Detect which cell encompasses the target text, then output its [X, Y] center coordinate. 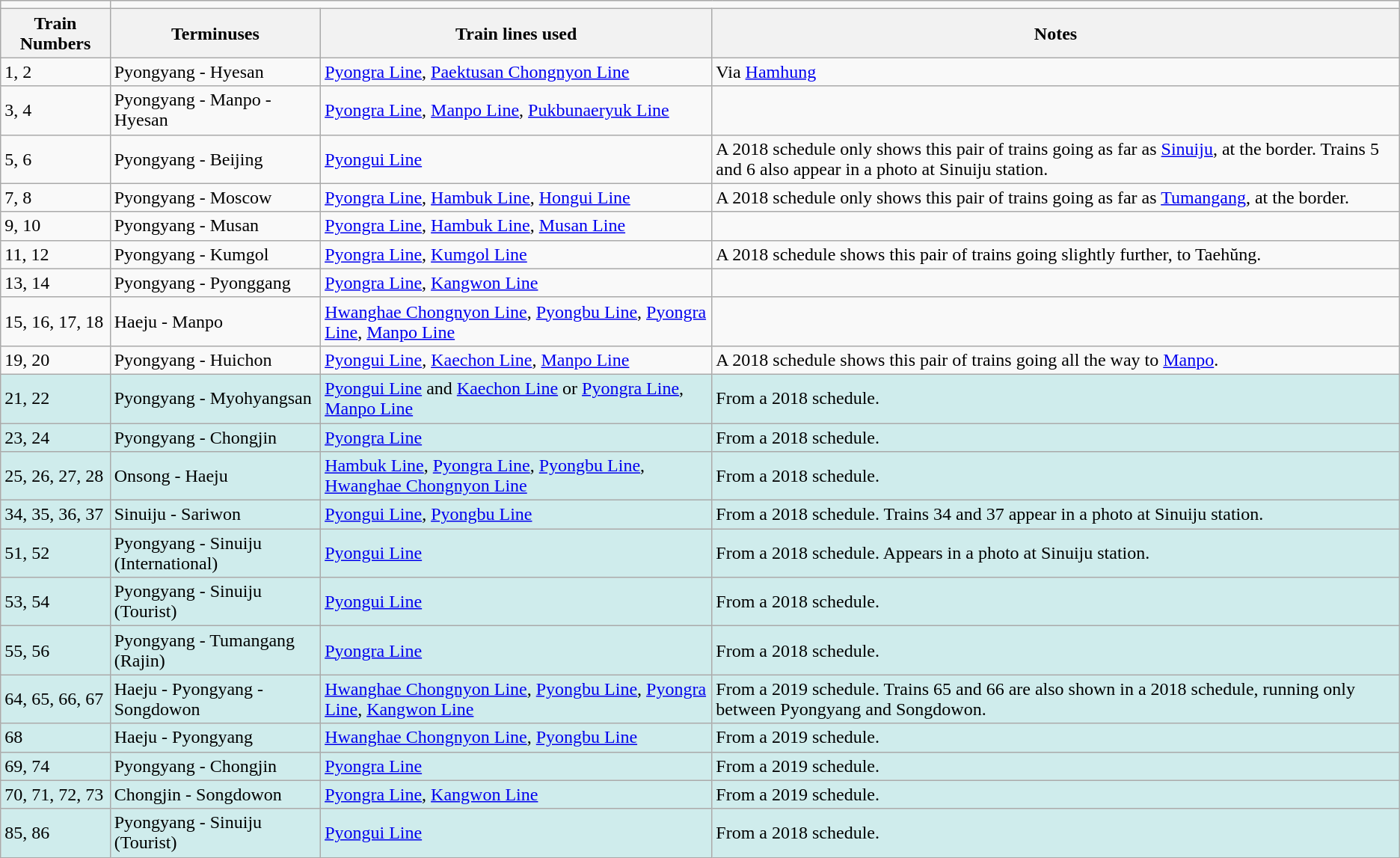
55, 56 [55, 651]
Pyongyang - Manpo - Hyesan [215, 111]
Pyongyang - Musan [215, 226]
Pyongyang - Moscow [215, 197]
69, 74 [55, 766]
13, 14 [55, 283]
Terminuses [215, 33]
1, 2 [55, 72]
Pyongyang - Hyesan [215, 72]
Hambuk Line, Pyongra Line, Pyongbu Line, Hwanghae Chongnyon Line [516, 476]
25, 26, 27, 28 [55, 476]
Pyongra Line, Hambuk Line, Musan Line [516, 226]
Train Numbers [55, 33]
Pyongra Line, Manpo Line, Pukbunaeryuk Line [516, 111]
A 2018 schedule shows this pair of trains going all the way to Manpo. [1056, 360]
Pyongyang - Myohyangsan [215, 398]
Pyongyang - Beijing [215, 159]
Pyongyang - Huichon [215, 360]
3, 4 [55, 111]
Pyongui Line, Pyongbu Line [516, 515]
21, 22 [55, 398]
Chongjin - Songdowon [215, 794]
7, 8 [55, 197]
70, 71, 72, 73 [55, 794]
15, 16, 17, 18 [55, 322]
64, 65, 66, 67 [55, 699]
Hwanghae Chongnyon Line, Pyongbu Line [516, 738]
Pyongra Line, Paektusan Chongnyon Line [516, 72]
A 2018 schedule only shows this pair of trains going as far as Tumangang, at the border. [1056, 197]
19, 20 [55, 360]
68 [55, 738]
51, 52 [55, 554]
A 2018 schedule only shows this pair of trains going as far as Sinuiju, at the border. Trains 5 and 6 also appear in a photo at Sinuiju station. [1056, 159]
53, 54 [55, 601]
Pyongui Line and Kaechon Line or Pyongra Line, Manpo Line [516, 398]
Onsong - Haeju [215, 476]
11, 12 [55, 254]
Pyongyang - Sinuiju (International) [215, 554]
Pyongra Line, Hambuk Line, Hongui Line [516, 197]
85, 86 [55, 833]
23, 24 [55, 438]
A 2018 schedule shows this pair of trains going slightly further, to Taehŭng. [1056, 254]
Via Hamhung [1056, 72]
Pyongyang - Kumgol [215, 254]
9, 10 [55, 226]
Pyongyang - Pyonggang [215, 283]
5, 6 [55, 159]
Hwanghae Chongnyon Line, Pyongbu Line, Pyongra Line, Manpo Line [516, 322]
Sinuiju - Sariwon [215, 515]
Haeju - Manpo [215, 322]
34, 35, 36, 37 [55, 515]
Train lines used [516, 33]
Pyongra Line, Kumgol Line [516, 254]
Hwanghae Chongnyon Line, Pyongbu Line, Pyongra Line, Kangwon Line [516, 699]
Pyongui Line, Kaechon Line, Manpo Line [516, 360]
Notes [1056, 33]
Haeju - Pyongyang - Songdowon [215, 699]
From a 2018 schedule. Trains 34 and 37 appear in a photo at Sinuiju station. [1056, 515]
Haeju - Pyongyang [215, 738]
From a 2019 schedule. Trains 65 and 66 are also shown in a 2018 schedule, running only between Pyongyang and Songdowon. [1056, 699]
From a 2018 schedule. Appears in a photo at Sinuiju station. [1056, 554]
Pyongyang - Tumangang (Rajin) [215, 651]
